Find where the given text appears and provide that cell's center as [x, y] coordinate. 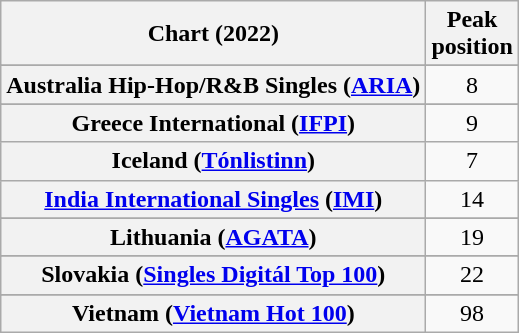
Lithuania (AGATA) [214, 237]
98 [472, 313]
Australia Hip-Hop/R&B Singles (ARIA) [214, 85]
Vietnam (Vietnam Hot 100) [214, 313]
India International Singles (IMI) [214, 199]
8 [472, 85]
Peakposition [472, 34]
9 [472, 123]
19 [472, 237]
Iceland (Tónlistinn) [214, 161]
Chart (2022) [214, 34]
22 [472, 275]
14 [472, 199]
Slovakia (Singles Digitál Top 100) [214, 275]
7 [472, 161]
Greece International (IFPI) [214, 123]
